Capture the cell that displays the provided text and extract its [X, Y] central coordinate. 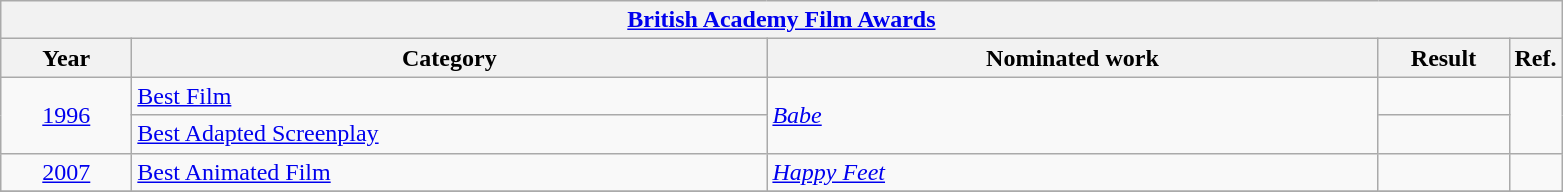
Babe [1072, 115]
Category [450, 58]
Nominated work [1072, 58]
Happy Feet [1072, 172]
1996 [66, 115]
Best Animated Film [450, 172]
Year [66, 58]
Result [1444, 58]
Ref. [1536, 58]
Best Film [450, 96]
Best Adapted Screenplay [450, 134]
2007 [66, 172]
British Academy Film Awards [782, 20]
